Search for the cell housing the specified text and yield its [x, y] center coordinate. 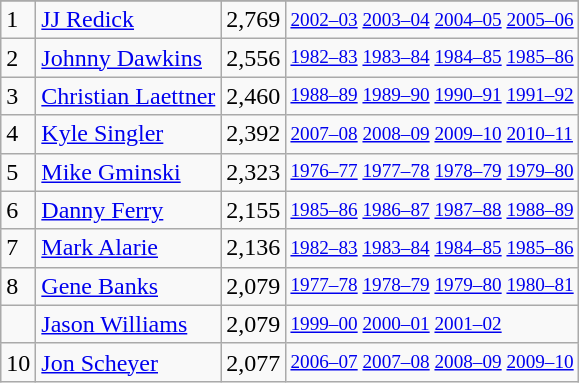
Kyle Singler [128, 134]
Gene Banks [128, 286]
2007–08 2008–09 2009–10 2010–11 [432, 134]
2,155 [254, 210]
5 [18, 172]
2,077 [254, 362]
2002–03 2003–04 2004–05 2005–06 [432, 20]
JJ Redick [128, 20]
2,460 [254, 96]
1976–77 1977–78 1978–79 1979–80 [432, 172]
6 [18, 210]
4 [18, 134]
Christian Laettner [128, 96]
2 [18, 58]
Jason Williams [128, 324]
2,323 [254, 172]
3 [18, 96]
1 [18, 20]
2,769 [254, 20]
10 [18, 362]
2,556 [254, 58]
2,392 [254, 134]
1985–86 1986–87 1987–88 1988–89 [432, 210]
2,136 [254, 248]
1988–89 1989–90 1990–91 1991–92 [432, 96]
1999–00 2000–01 2001–02 [432, 324]
Mark Alarie [128, 248]
Danny Ferry [128, 210]
2006–07 2007–08 2008–09 2009–10 [432, 362]
1977–78 1978–79 1979–80 1980–81 [432, 286]
8 [18, 286]
Jon Scheyer [128, 362]
Mike Gminski [128, 172]
Johnny Dawkins [128, 58]
7 [18, 248]
